Locate the cell with the specified text and output its (x, y) center coordinate. 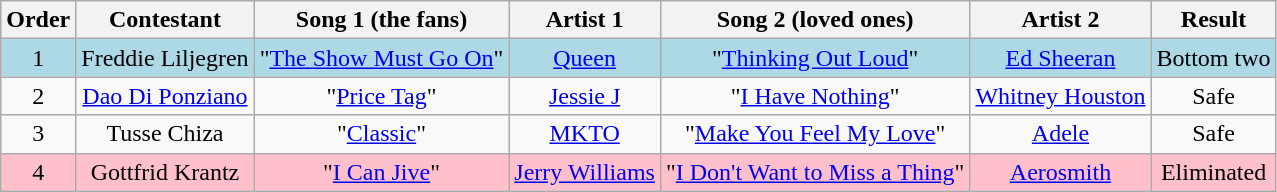
Tusse Chiza (165, 134)
Gottfrid Krantz (165, 172)
2 (38, 96)
Result (1214, 20)
4 (38, 172)
Song 1 (the fans) (382, 20)
Jessie J (585, 96)
"Make You Feel My Love" (814, 134)
3 (38, 134)
Artist 1 (585, 20)
1 (38, 58)
Order (38, 20)
"I Don't Want to Miss a Thing" (814, 172)
"Classic" (382, 134)
Contestant (165, 20)
"I Have Nothing" (814, 96)
Aerosmith (1060, 172)
"Price Tag" (382, 96)
Ed Sheeran (1060, 58)
Freddie Liljegren (165, 58)
Eliminated (1214, 172)
Jerry Williams (585, 172)
Whitney Houston (1060, 96)
"I Can Jive" (382, 172)
Bottom two (1214, 58)
Artist 2 (1060, 20)
MKTO (585, 134)
"The Show Must Go On" (382, 58)
Adele (1060, 134)
"Thinking Out Loud" (814, 58)
Dao Di Ponziano (165, 96)
Song 2 (loved ones) (814, 20)
Queen (585, 58)
